Detect which cell encompasses the target text, then output its [X, Y] center coordinate. 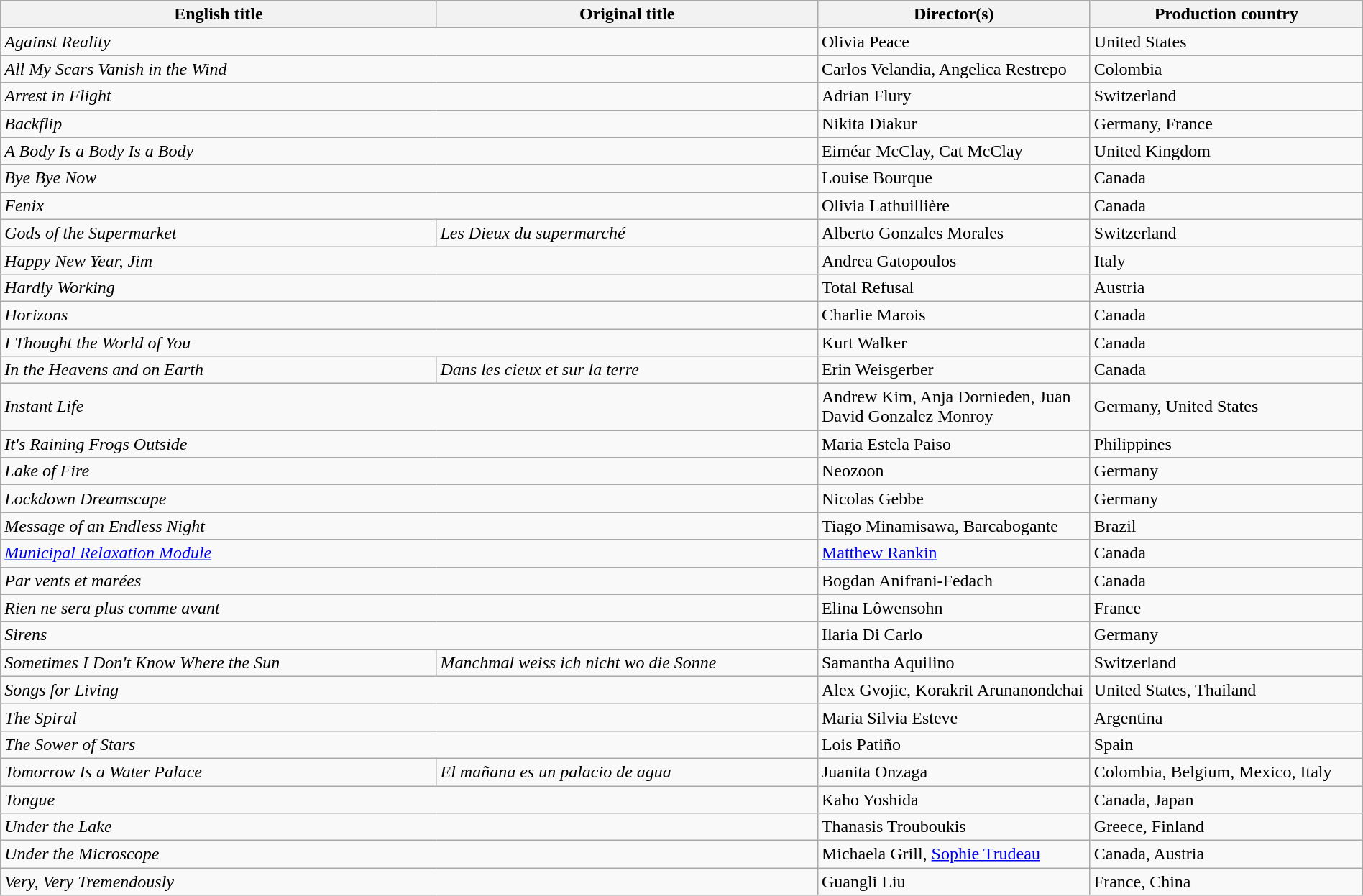
Olivia Peace [953, 42]
Alex Gvojic, Korakrit Arunanondchai [953, 690]
El mañana es un palacio de agua [627, 772]
United States, Thailand [1226, 690]
Bye Bye Now [410, 178]
France, China [1226, 882]
Michaela Grill, Sophie Trudeau [953, 854]
Arrest in Flight [410, 96]
Austria [1226, 287]
Nikita Diakur [953, 124]
Canada, Austria [1226, 854]
Guangli Liu [953, 882]
Original title [627, 14]
Germany, France [1226, 124]
Nicolas Gebbe [953, 499]
Matthew Rankin [953, 553]
Andrea Gatopoulos [953, 260]
Maria Silvia Esteve [953, 717]
Erin Weisgerber [953, 370]
Maria Estela Paiso [953, 444]
Under the Lake [410, 827]
Hardly Working [410, 287]
I Thought the World of You [410, 343]
The Sower of Stars [410, 744]
All My Scars Vanish in the Wind [410, 69]
Carlos Velandia, Angelica Restrepo [953, 69]
Argentina [1226, 717]
Tiago Minamisawa, Barcabogante [953, 526]
Andrew Kim, Anja Dornieden, Juan David Gonzalez Monroy [953, 407]
Tomorrow Is a Water Palace [219, 772]
Horizons [410, 315]
Louise Bourque [953, 178]
France [1226, 608]
Par vents et marées [410, 581]
Instant Life [410, 407]
Sometimes I Don't Know Where the Sun [219, 662]
Philippines [1226, 444]
United States [1226, 42]
Brazil [1226, 526]
Les Dieux du supermarché [627, 233]
Against Reality [410, 42]
Director(s) [953, 14]
Kurt Walker [953, 343]
Elina Lôwensohn [953, 608]
In the Heavens and on Earth [219, 370]
Colombia [1226, 69]
Neozoon [953, 471]
Charlie Marois [953, 315]
Happy New Year, Jim [410, 260]
Tongue [410, 800]
Sirens [410, 635]
Samantha Aquilino [953, 662]
Production country [1226, 14]
Kaho Yoshida [953, 800]
The Spiral [410, 717]
Manchmal weiss ich nicht wo die Sonne [627, 662]
Municipal Relaxation Module [410, 553]
Adrian Flury [953, 96]
Canada, Japan [1226, 800]
Songs for Living [410, 690]
Olivia Lathuillière [953, 205]
Rien ne sera plus comme avant [410, 608]
Gods of the Supermarket [219, 233]
Message of an Endless Night [410, 526]
Spain [1226, 744]
Italy [1226, 260]
Dans les cieux et sur la terre [627, 370]
Lockdown Dreamscape [410, 499]
Juanita Onzaga [953, 772]
Colombia, Belgium, Mexico, Italy [1226, 772]
A Body Is a Body Is a Body [410, 151]
Lake of Fire [410, 471]
It's Raining Frogs Outside [410, 444]
Lois Patiño [953, 744]
Total Refusal [953, 287]
Backflip [410, 124]
Fenix [410, 205]
Eiméar McClay, Cat McClay [953, 151]
Very, Very Tremendously [410, 882]
Thanasis Trouboukis [953, 827]
Bogdan Anifrani-Fedach [953, 581]
Under the Microscope [410, 854]
English title [219, 14]
Greece, Finland [1226, 827]
Germany, United States [1226, 407]
Ilaria Di Carlo [953, 635]
Alberto Gonzales Morales [953, 233]
United Kingdom [1226, 151]
